Extract the [X, Y] coordinate from the center of the cell holding the provided text.  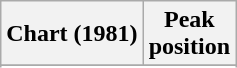
Peakposition [189, 34]
Chart (1981) [72, 34]
